Detect which cell encompasses the target text, then output its [X, Y] center coordinate. 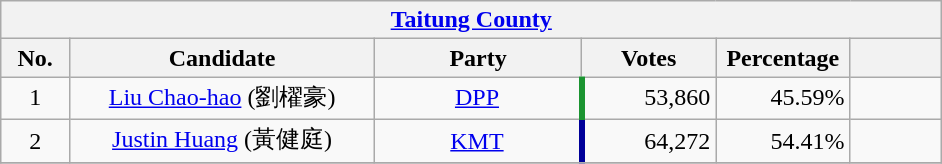
No. [36, 58]
54.41% [783, 140]
Taitung County [472, 20]
DPP [478, 98]
Percentage [783, 58]
64,272 [649, 140]
2 [36, 140]
Candidate [222, 58]
Justin Huang (黃健庭) [222, 140]
Party [478, 58]
45.59% [783, 98]
53,860 [649, 98]
Votes [649, 58]
Liu Chao-hao (劉櫂豪) [222, 98]
1 [36, 98]
KMT [478, 140]
